Scan for the cell matching the given text and deliver its [X, Y] coordinate at center. 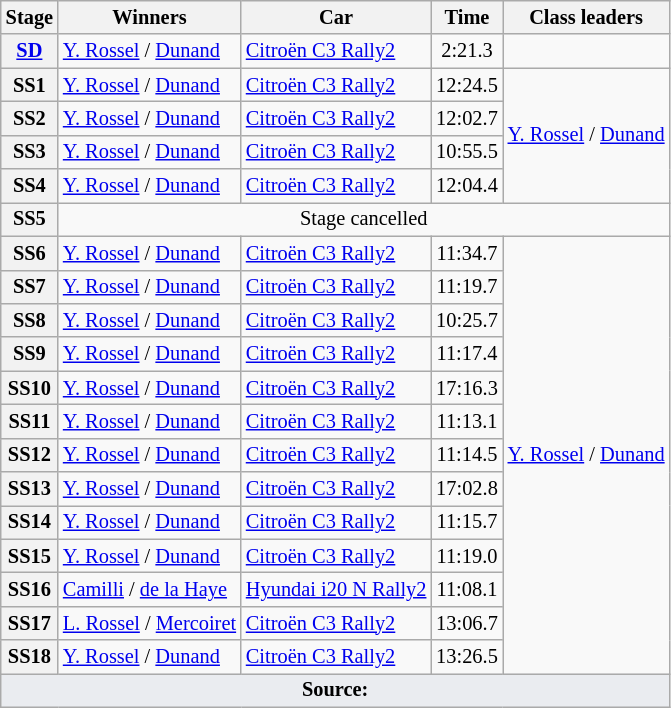
11:13.1 [466, 421]
10:25.7 [466, 320]
SS2 [30, 118]
Stage [30, 17]
Source: [336, 690]
Time [466, 17]
12:02.7 [466, 118]
11:15.7 [466, 522]
11:34.7 [466, 253]
SS15 [30, 556]
11:17.4 [466, 354]
11:19.7 [466, 287]
SS11 [30, 421]
Hyundai i20 N Rally2 [336, 589]
2:21.3 [466, 51]
SS6 [30, 253]
17:16.3 [466, 388]
SD [30, 51]
SS5 [30, 219]
SS16 [30, 589]
SS4 [30, 186]
Stage cancelled [364, 219]
SS10 [30, 388]
12:04.4 [466, 186]
SS17 [30, 623]
Winners [150, 17]
17:02.8 [466, 489]
11:19.0 [466, 556]
SS1 [30, 85]
SS3 [30, 152]
SS14 [30, 522]
L. Rossel / Mercoiret [150, 623]
SS8 [30, 320]
13:06.7 [466, 623]
10:55.5 [466, 152]
SS7 [30, 287]
SS12 [30, 455]
SS9 [30, 354]
Class leaders [586, 17]
SS18 [30, 657]
Camilli / de la Haye [150, 589]
SS13 [30, 489]
Car [336, 17]
12:24.5 [466, 85]
11:14.5 [466, 455]
13:26.5 [466, 657]
11:08.1 [466, 589]
